Scan for the cell matching the given text and deliver its [x, y] coordinate at center. 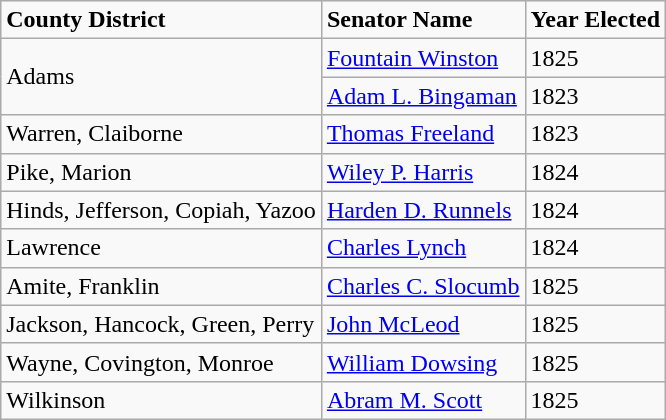
Thomas Freeland [423, 134]
Wilkinson [162, 400]
Adams [162, 77]
Pike, Marion [162, 172]
William Dowsing [423, 362]
Lawrence [162, 248]
John McLeod [423, 324]
Wayne, Covington, Monroe [162, 362]
Amite, Franklin [162, 286]
Wiley P. Harris [423, 172]
County District [162, 20]
Warren, Claiborne [162, 134]
Fountain Winston [423, 58]
Jackson, Hancock, Green, Perry [162, 324]
Adam L. Bingaman [423, 96]
Harden D. Runnels [423, 210]
Abram M. Scott [423, 400]
Charles C. Slocumb [423, 286]
Charles Lynch [423, 248]
Year Elected [596, 20]
Senator Name [423, 20]
Hinds, Jefferson, Copiah, Yazoo [162, 210]
